Locate the cell with the specified text and output its (x, y) center coordinate. 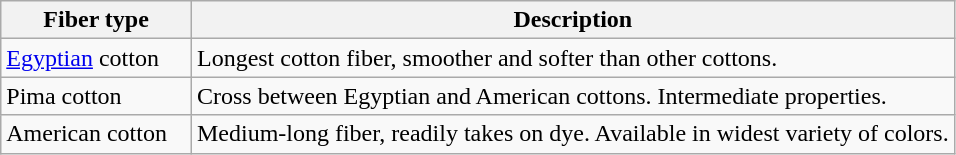
American cotton (96, 134)
Longest cotton fiber, smoother and softer than other cottons. (572, 58)
Egyptian cotton (96, 58)
Fiber type (96, 20)
Pima cotton (96, 96)
Description (572, 20)
Medium-long fiber, readily takes on dye. Available in widest variety of colors. (572, 134)
Cross between Egyptian and American cottons. Intermediate properties. (572, 96)
